Determine the [x, y] coordinate at the center of the cell enclosing the given text.  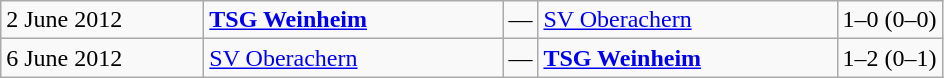
6 June 2012 [102, 58]
1–2 (0–1) [890, 58]
1–0 (0–0) [890, 20]
2 June 2012 [102, 20]
